For the text-containing cell, return its midpoint in [x, y] coordinate format. 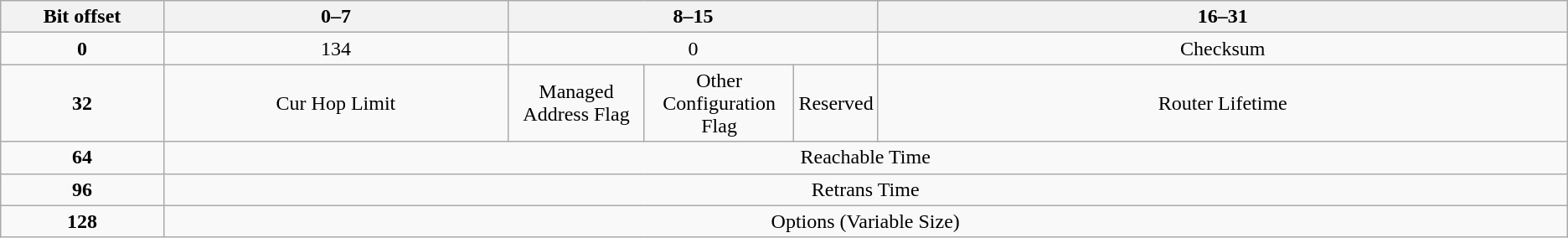
96 [82, 189]
16–31 [1223, 17]
Checksum [1223, 49]
Reserved [836, 103]
Bit offset [82, 17]
Reachable Time [865, 158]
134 [335, 49]
Retrans Time [865, 189]
Cur Hop Limit [335, 103]
Other Configuration Flag [719, 103]
32 [82, 103]
8–15 [694, 17]
0–7 [335, 17]
Managed Address Flag [576, 103]
Router Lifetime [1223, 103]
128 [82, 221]
Options (Variable Size) [865, 221]
64 [82, 158]
